Determine the (X, Y) coordinate at the center of the cell enclosing the given text.  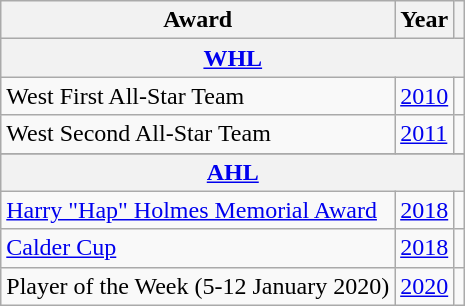
2010 (424, 96)
West Second All-Star Team (198, 134)
Year (424, 20)
2011 (424, 134)
Player of the Week (5-12 January 2020) (198, 286)
WHL (233, 58)
Award (198, 20)
West First All-Star Team (198, 96)
AHL (233, 172)
2020 (424, 286)
Calder Cup (198, 248)
Harry "Hap" Holmes Memorial Award (198, 210)
